Return [x, y] of the center of cell containing provided text 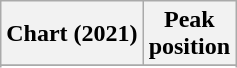
Chart (2021) [72, 34]
Peakposition [189, 34]
